Identify which cell holds the provided text, then report its [X, Y] central coordinate. 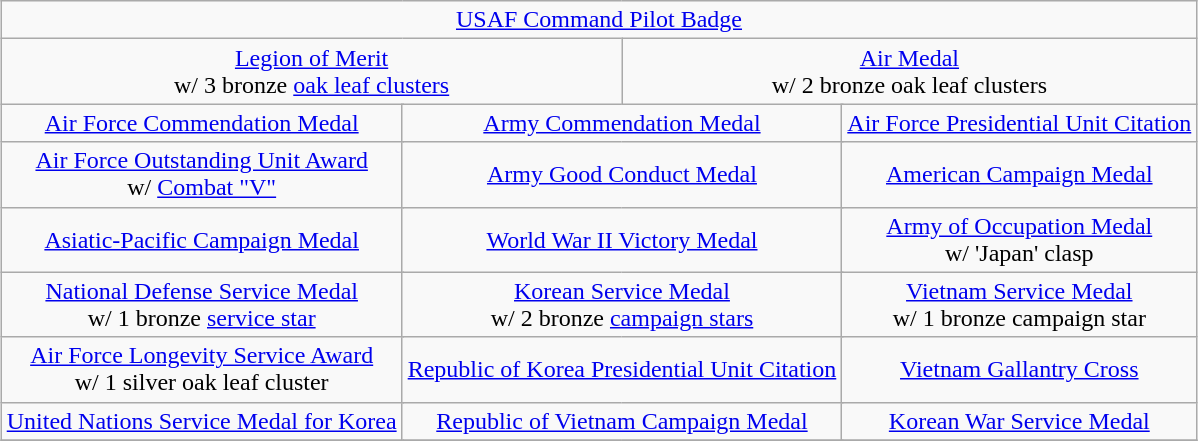
Army Good Conduct Medal [622, 174]
Korean War Service Medal [1020, 421]
Vietnam Service Medalw/ 1 bronze campaign star [1020, 304]
Vietnam Gallantry Cross [1020, 370]
Republic of Korea Presidential Unit Citation [622, 370]
Army Commendation Medal [622, 123]
Air Force Outstanding Unit Awardw/ Combat "V" [202, 174]
National Defense Service Medalw/ 1 bronze service star [202, 304]
Air Medalw/ 2 bronze oak leaf clusters [910, 72]
Air Force Longevity Service Awardw/ 1 silver oak leaf cluster [202, 370]
Air Force Commendation Medal [202, 123]
American Campaign Medal [1020, 174]
Asiatic-Pacific Campaign Medal [202, 240]
Air Force Presidential Unit Citation [1020, 123]
Legion of Meritw/ 3 bronze oak leaf clusters [312, 72]
Korean Service Medalw/ 2 bronze campaign stars [622, 304]
World War II Victory Medal [622, 240]
USAF Command Pilot Badge [599, 20]
Army of Occupation Medalw/ 'Japan' clasp [1020, 240]
Republic of Vietnam Campaign Medal [622, 421]
United Nations Service Medal for Korea [202, 421]
